Identify which cell holds the provided text, then report its [x, y] central coordinate. 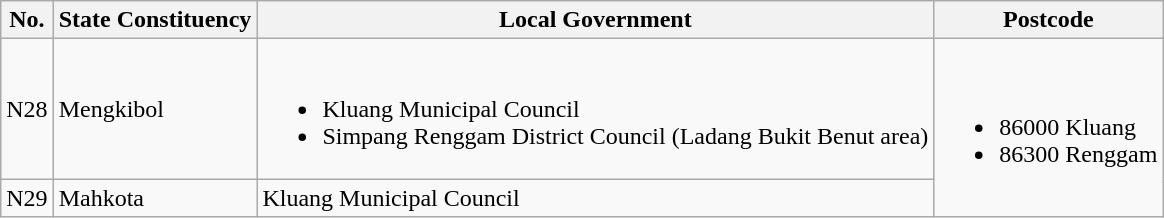
State Constituency [155, 20]
Local Government [596, 20]
Kluang Municipal CouncilSimpang Renggam District Council (Ladang Bukit Benut area) [596, 109]
86000 Kluang86300 Renggam [1048, 128]
Mahkota [155, 198]
Mengkibol [155, 109]
N29 [27, 198]
N28 [27, 109]
No. [27, 20]
Postcode [1048, 20]
Kluang Municipal Council [596, 198]
